For the text-containing cell, return its midpoint in (X, Y) coordinate format. 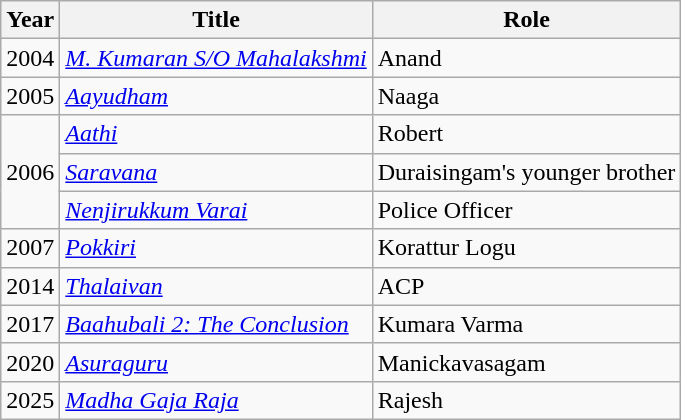
2014 (30, 286)
2004 (30, 58)
Role (526, 20)
Asuraguru (216, 362)
2017 (30, 324)
Rajesh (526, 400)
Pokkiri (216, 248)
Naaga (526, 96)
Korattur Logu (526, 248)
M. Kumaran S/O Mahalakshmi (216, 58)
2006 (30, 172)
Nenjirukkum Varai (216, 210)
Madha Gaja Raja (216, 400)
ACP (526, 286)
Manickavasagam (526, 362)
Robert (526, 134)
2005 (30, 96)
Aayudham (216, 96)
2020 (30, 362)
Kumara Varma (526, 324)
Anand (526, 58)
Title (216, 20)
Aathi (216, 134)
2025 (30, 400)
Year (30, 20)
Baahubali 2: The Conclusion (216, 324)
2007 (30, 248)
Duraisingam's younger brother (526, 172)
Thalaivan (216, 286)
Saravana (216, 172)
Police Officer (526, 210)
